Detect which cell encompasses the target text, then output its (X, Y) center coordinate. 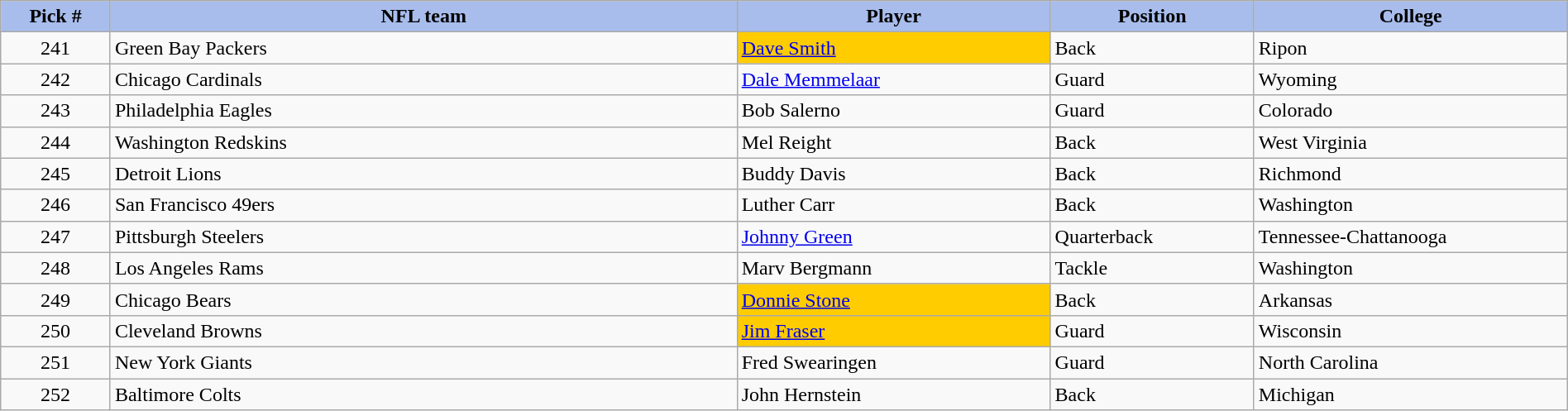
251 (56, 362)
Cleveland Browns (423, 331)
Quarterback (1152, 237)
Baltimore Colts (423, 394)
John Hernstein (893, 394)
Johnny Green (893, 237)
Jim Fraser (893, 331)
Chicago Bears (423, 299)
Philadelphia Eagles (423, 111)
248 (56, 268)
NFL team (423, 17)
246 (56, 205)
Arkansas (1411, 299)
Washington Redskins (423, 142)
Detroit Lions (423, 174)
247 (56, 237)
Dale Memmelaar (893, 79)
Tennessee-Chattanooga (1411, 237)
San Francisco 49ers (423, 205)
Luther Carr (893, 205)
245 (56, 174)
Michigan (1411, 394)
Tackle (1152, 268)
Pittsburgh Steelers (423, 237)
249 (56, 299)
244 (56, 142)
Green Bay Packers (423, 48)
Bob Salerno (893, 111)
Richmond (1411, 174)
Dave Smith (893, 48)
College (1411, 17)
243 (56, 111)
North Carolina (1411, 362)
New York Giants (423, 362)
Fred Swearingen (893, 362)
Los Angeles Rams (423, 268)
Colorado (1411, 111)
252 (56, 394)
Position (1152, 17)
Buddy Davis (893, 174)
Mel Reight (893, 142)
Chicago Cardinals (423, 79)
West Virginia (1411, 142)
Pick # (56, 17)
Donnie Stone (893, 299)
241 (56, 48)
250 (56, 331)
Wyoming (1411, 79)
Player (893, 17)
Ripon (1411, 48)
Marv Bergmann (893, 268)
242 (56, 79)
Wisconsin (1411, 331)
